Output the (x, y) coordinate of the center of the cell containing the given text.  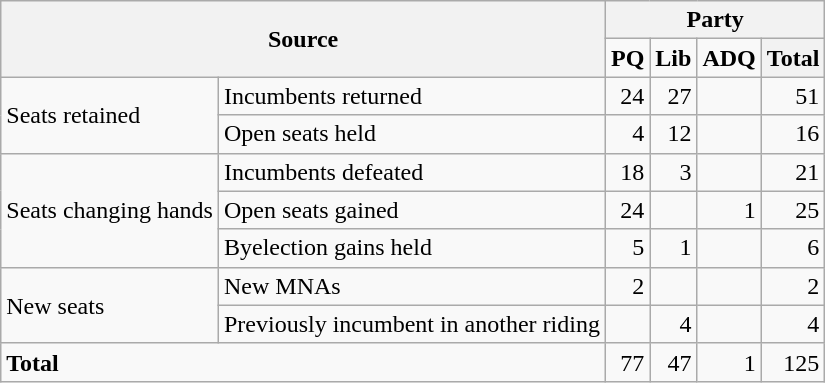
21 (793, 172)
27 (674, 96)
PQ (627, 58)
Source (304, 39)
12 (674, 134)
16 (793, 134)
ADQ (729, 58)
5 (627, 248)
Seats changing hands (110, 210)
Lib (674, 58)
18 (627, 172)
Seats retained (110, 115)
Open seats held (412, 134)
Open seats gained (412, 210)
77 (627, 362)
6 (793, 248)
Incumbents returned (412, 96)
47 (674, 362)
Incumbents defeated (412, 172)
51 (793, 96)
25 (793, 210)
Byelection gains held (412, 248)
Previously incumbent in another riding (412, 324)
Party (714, 20)
125 (793, 362)
New MNAs (412, 286)
New seats (110, 305)
3 (674, 172)
